From the cell containing the given text, extract its center point as [X, Y] coordinate. 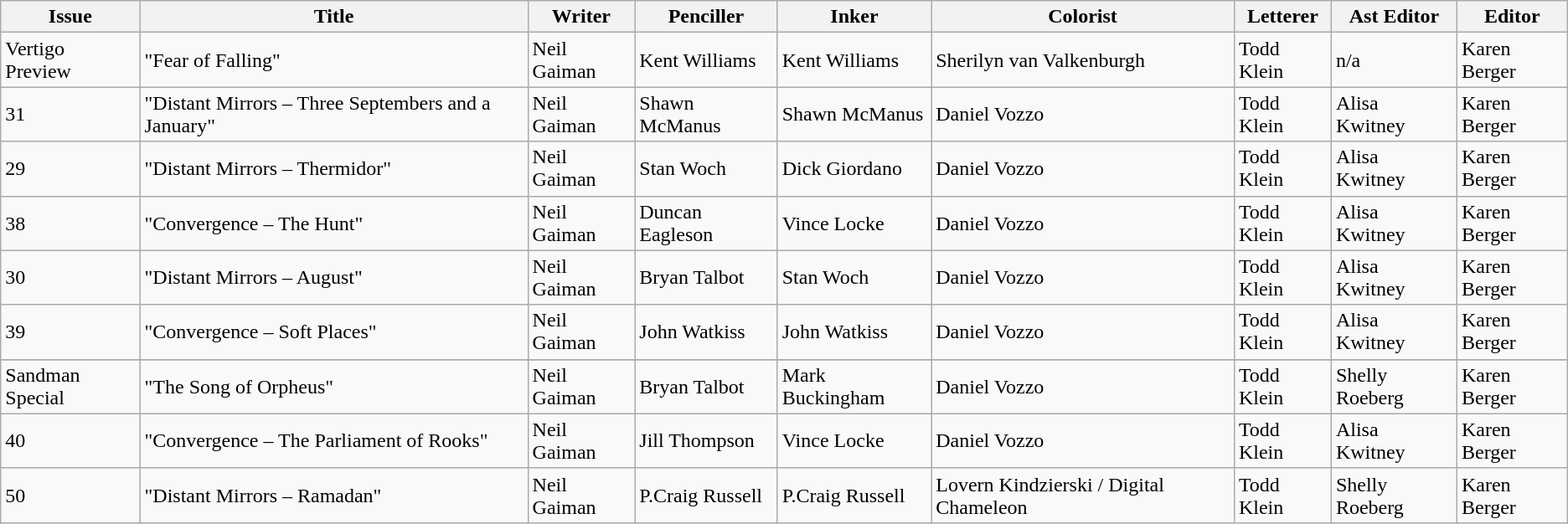
n/a [1394, 60]
Mark Buckingham [854, 387]
"Distant Mirrors – Thermidor" [333, 169]
Writer [581, 17]
Colorist [1083, 17]
Issue [70, 17]
Sandman Special [70, 387]
"Distant Mirrors – August" [333, 278]
38 [70, 223]
Jill Thompson [706, 440]
"Convergence – Soft Places" [333, 331]
"Distant Mirrors – Ramadan" [333, 496]
Vertigo Preview [70, 60]
"Fear of Falling" [333, 60]
39 [70, 331]
50 [70, 496]
"Convergence – The Hunt" [333, 223]
"Distant Mirrors – Three Septembers and a January" [333, 114]
40 [70, 440]
Dick Giordano [854, 169]
Ast Editor [1394, 17]
"Convergence – The Parliament of Rooks" [333, 440]
Letterer [1282, 17]
"The Song of Orpheus" [333, 387]
Inker [854, 17]
30 [70, 278]
Editor [1512, 17]
Duncan Eagleson [706, 223]
Sherilyn van Valkenburgh [1083, 60]
Lovern Kindzierski / Digital Chameleon [1083, 496]
Penciller [706, 17]
Title [333, 17]
31 [70, 114]
29 [70, 169]
